Determine the (x, y) coordinate at the center of the cell enclosing the given text.  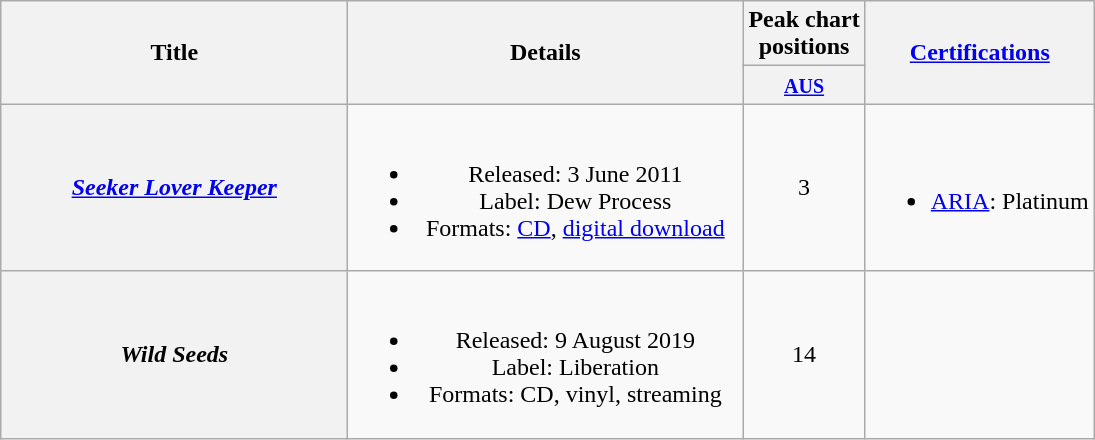
Certifications (980, 52)
Title (174, 52)
3 (804, 188)
Seeker Lover Keeper (174, 188)
Wild Seeds (174, 354)
Details (546, 52)
Peak chartpositions (804, 34)
Released: 3 June 2011Label: Dew ProcessFormats: CD, digital download (546, 188)
Released: 9 August 2019Label: LiberationFormats: CD, vinyl, streaming (546, 354)
ARIA: Platinum (980, 188)
14 (804, 354)
AUS (804, 85)
